Scan for the cell matching the given text and deliver its [X, Y] coordinate at center. 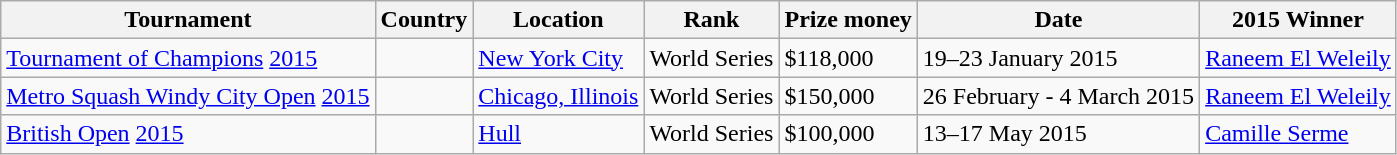
Camille Serme [1298, 134]
$118,000 [848, 58]
19–23 January 2015 [1058, 58]
Rank [712, 20]
Country [424, 20]
Prize money [848, 20]
Hull [558, 134]
Location [558, 20]
British Open 2015 [188, 134]
26 February - 4 March 2015 [1058, 96]
$100,000 [848, 134]
2015 Winner [1298, 20]
Date [1058, 20]
Tournament of Champions 2015 [188, 58]
13–17 May 2015 [1058, 134]
Metro Squash Windy City Open 2015 [188, 96]
Tournament [188, 20]
Chicago, Illinois [558, 96]
$150,000 [848, 96]
New York City [558, 58]
